Detect which cell encompasses the target text, then output its (x, y) center coordinate. 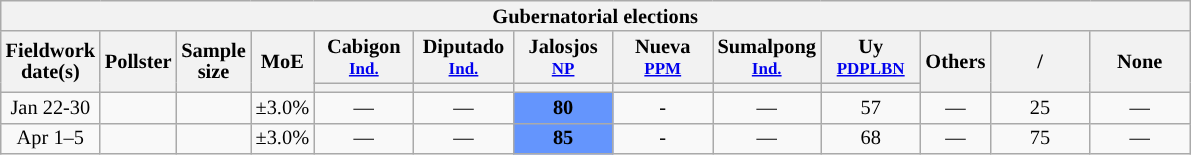
75 (1040, 138)
MoE (282, 62)
None (1140, 62)
Jan 22-30 (50, 108)
NuevaPPM (663, 57)
SumalpongInd. (767, 57)
Pollster (138, 62)
CabigonInd. (364, 57)
80 (563, 108)
Others (956, 62)
85 (563, 138)
Fieldworkdate(s) (50, 62)
Apr 1–5 (50, 138)
Gubernatorial elections (596, 16)
Samplesize (213, 62)
/ (1040, 62)
UyPDPLBN (871, 57)
JalosjosNP (563, 57)
57 (871, 108)
25 (1040, 108)
68 (871, 138)
DiputadoInd. (464, 57)
